Detect which cell encompasses the target text, then output its (x, y) center coordinate. 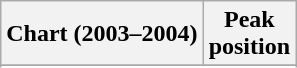
Chart (2003–2004) (102, 34)
Peakposition (249, 34)
